Return [x, y] of the center of cell containing provided text 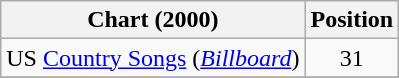
US Country Songs (Billboard) [153, 58]
Chart (2000) [153, 20]
31 [352, 58]
Position [352, 20]
